Locate the cell with the specified text and output its [x, y] center coordinate. 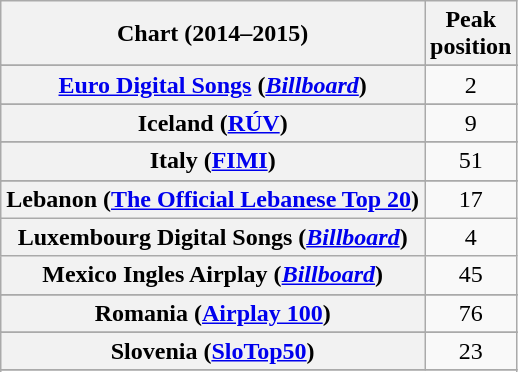
4 [471, 237]
Iceland (RÚV) [213, 123]
Mexico Ingles Airplay (Billboard) [213, 275]
Peakposition [471, 34]
Lebanon (The Official Lebanese Top 20) [213, 199]
Italy (FIMI) [213, 161]
Euro Digital Songs (Billboard) [213, 85]
23 [471, 351]
Romania (Airplay 100) [213, 313]
76 [471, 313]
Slovenia (SloTop50) [213, 351]
Luxembourg Digital Songs (Billboard) [213, 237]
2 [471, 85]
9 [471, 123]
17 [471, 199]
45 [471, 275]
Chart (2014–2015) [213, 34]
51 [471, 161]
